Determine the [x, y] coordinate at the center of the cell enclosing the given text.  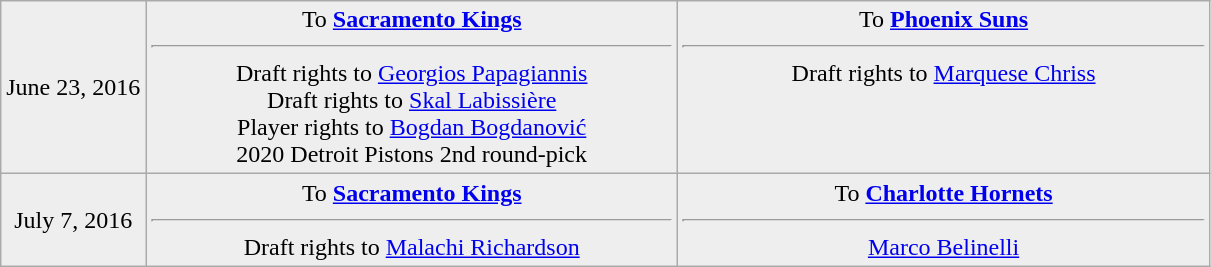
July 7, 2016 [74, 220]
To Charlotte HornetsMarco Belinelli [944, 220]
To Sacramento KingsDraft rights to Malachi Richardson [412, 220]
To Phoenix SunsDraft rights to Marquese Chriss [944, 88]
June 23, 2016 [74, 88]
